Find where the given text appears and provide that cell's center as [X, Y] coordinate. 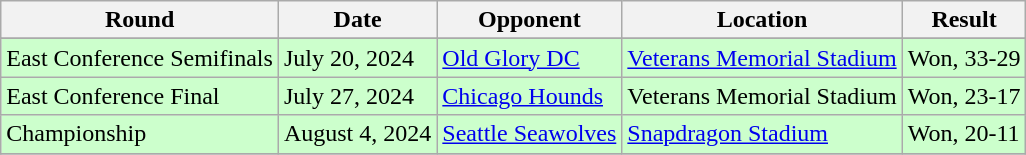
Chicago Hounds [530, 96]
July 20, 2024 [357, 58]
Old Glory DC [530, 58]
Championship [140, 134]
Seattle Seawolves [530, 134]
Won, 23-17 [964, 96]
Round [140, 20]
Won, 20-11 [964, 134]
Snapdragon Stadium [762, 134]
East Conference Semifinals [140, 58]
Location [762, 20]
East Conference Final [140, 96]
Date [357, 20]
July 27, 2024 [357, 96]
August 4, 2024 [357, 134]
Opponent [530, 20]
Result [964, 20]
Won, 33-29 [964, 58]
